For the text-containing cell, return its midpoint in [x, y] coordinate format. 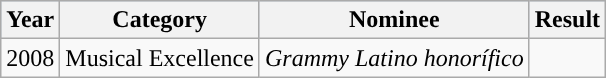
Result [567, 20]
Nominee [394, 20]
Category [160, 20]
2008 [30, 58]
Musical Excellence [160, 58]
Year [30, 20]
Grammy Latino honorífico [394, 58]
